Identify which cell holds the provided text, then report its [x, y] central coordinate. 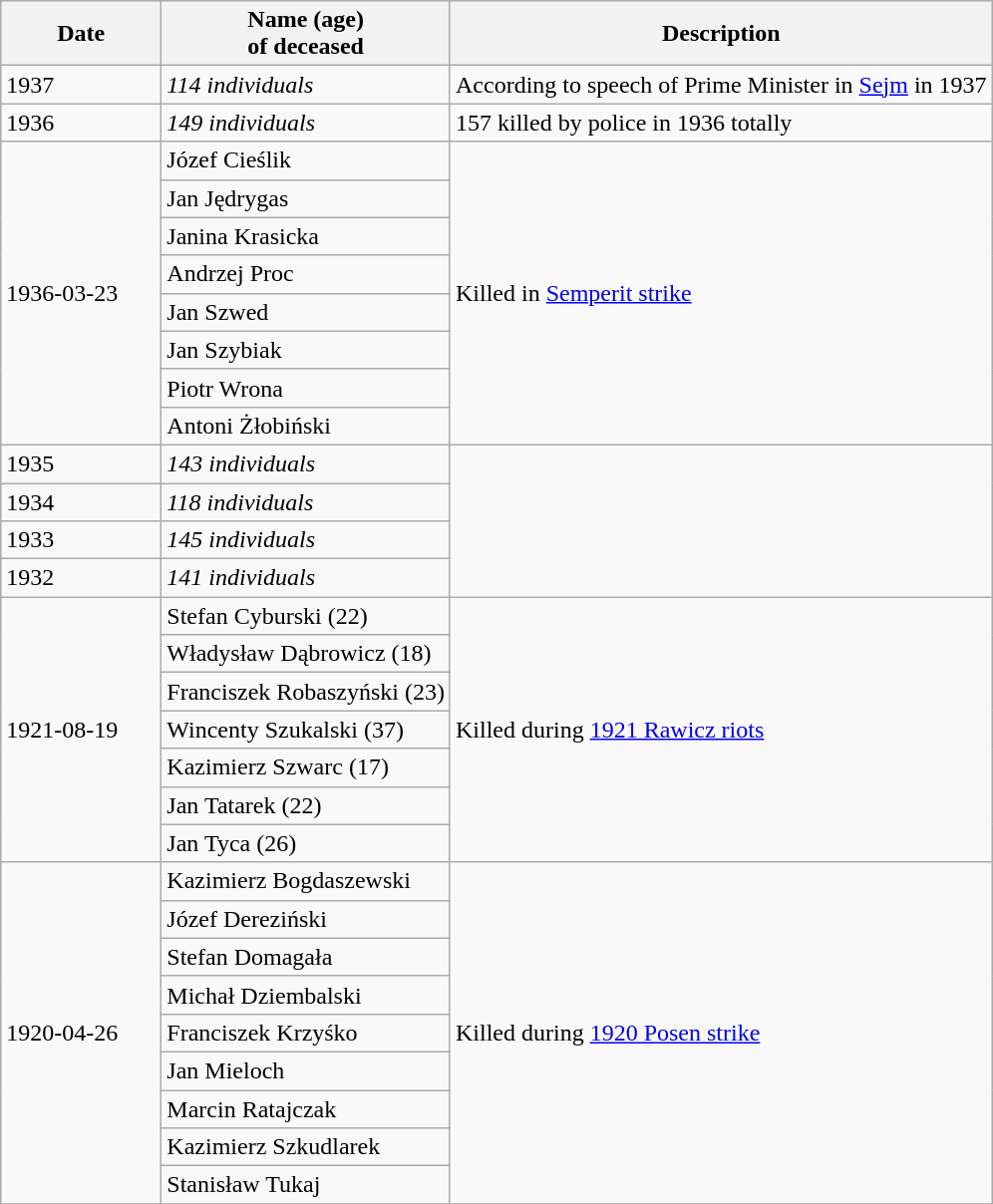
Killed during 1921 Rawicz riots [721, 730]
According to speech of Prime Minister in Sejm in 1937 [721, 85]
Piotr Wrona [306, 388]
Name (age)of deceased [306, 34]
Kazimierz Szkudlarek [306, 1147]
Marcin Ratajczak [306, 1109]
1936-03-23 [82, 293]
1921-08-19 [82, 730]
Franciszek Krzyśko [306, 1033]
Jan Jędrygas [306, 198]
Jan Tyca (26) [306, 843]
149 individuals [306, 123]
Jan Szybiak [306, 350]
Description [721, 34]
1920-04-26 [82, 1033]
Wincenty Szukalski (37) [306, 730]
Stefan Cyburski (22) [306, 616]
Killed during 1920 Posen strike [721, 1033]
1933 [82, 540]
Jan Szwed [306, 312]
Michał Dziembalski [306, 995]
1934 [82, 501]
Date [82, 34]
Stefan Domagała [306, 957]
Franciszek Robaszyński (23) [306, 692]
Józef Dereziński [306, 919]
118 individuals [306, 501]
145 individuals [306, 540]
141 individuals [306, 578]
143 individuals [306, 463]
1932 [82, 578]
Jan Mieloch [306, 1070]
Janina Krasicka [306, 236]
114 individuals [306, 85]
Jan Tatarek (22) [306, 805]
157 killed by police in 1936 totally [721, 123]
1937 [82, 85]
Antoni Żłobiński [306, 426]
Władysław Dąbrowicz (18) [306, 654]
Kazimierz Szwarc (17) [306, 767]
1935 [82, 463]
1936 [82, 123]
Killed in Semperit strike [721, 293]
Andrzej Proc [306, 274]
Stanisław Tukaj [306, 1185]
Józef Cieślik [306, 160]
Kazimierz Bogdaszewski [306, 881]
